Return the (X, Y) coordinate for the center point of the cell that contains the specified text.  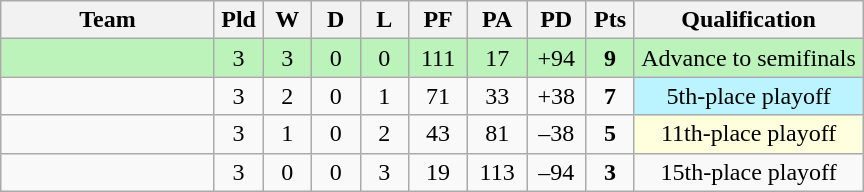
33 (498, 96)
11th-place playoff (748, 134)
5th-place playoff (748, 96)
15th-place playoff (748, 172)
19 (438, 172)
+38 (556, 96)
43 (438, 134)
Advance to semifinals (748, 58)
PF (438, 20)
–38 (556, 134)
Pts (610, 20)
PA (498, 20)
71 (438, 96)
D (336, 20)
81 (498, 134)
5 (610, 134)
111 (438, 58)
L (384, 20)
113 (498, 172)
–94 (556, 172)
7 (610, 96)
W (288, 20)
+94 (556, 58)
PD (556, 20)
Team (108, 20)
17 (498, 58)
Pld (238, 20)
Qualification (748, 20)
9 (610, 58)
